Detect which cell encompasses the target text, then output its (X, Y) center coordinate. 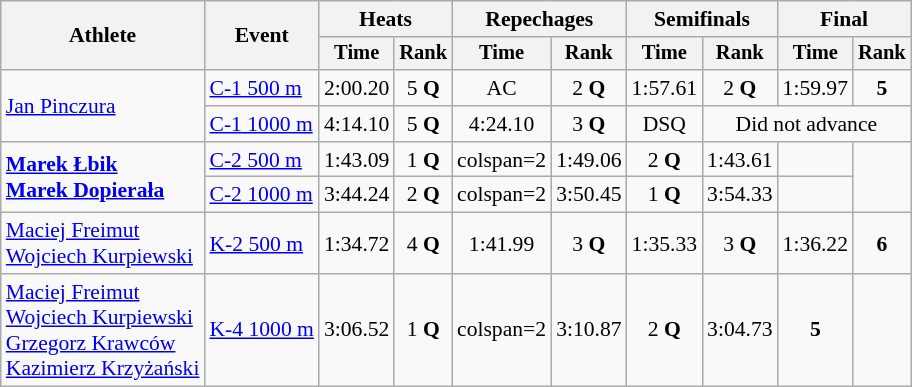
Maciej Freimut Wojciech KurpiewskiGrzegorz KrawcówKazimierz Krzyżański (103, 330)
1:57.61 (664, 88)
1:34.72 (356, 244)
Jan Pinczura (103, 106)
1:36.22 (816, 244)
1:41.99 (502, 244)
Heats (386, 19)
Maciej FreimutWojciech Kurpiewski (103, 244)
3:04.73 (740, 330)
1:43.61 (740, 160)
C-1 500 m (261, 88)
C-2 1000 m (261, 195)
C-2 500 m (261, 160)
3:50.45 (588, 195)
4 Q (423, 244)
3:06.52 (356, 330)
3:44.24 (356, 195)
2:00.20 (356, 88)
1:49.06 (588, 160)
Marek Łbik Marek Dopierała (103, 178)
Event (261, 36)
1:35.33 (664, 244)
C-1 1000 m (261, 124)
1:59.97 (816, 88)
K-2 500 m (261, 244)
4:14.10 (356, 124)
Did not advance (806, 124)
3:10.87 (588, 330)
AC (502, 88)
1:43.09 (356, 160)
Semifinals (702, 19)
Repechages (540, 19)
Athlete (103, 36)
Final (844, 19)
DSQ (664, 124)
K-4 1000 m (261, 330)
3:54.33 (740, 195)
6 (882, 244)
4:24.10 (502, 124)
